Provide the [x, y] coordinate of the cell's center where the given text is located.  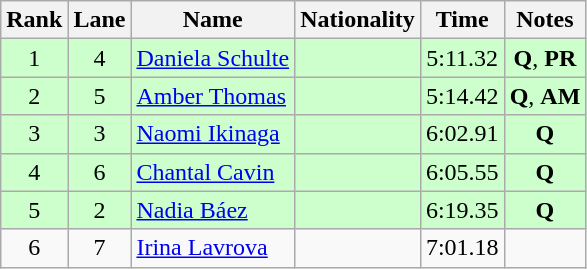
Q, PR [545, 58]
6:02.91 [462, 134]
Rank [34, 20]
Naomi Ikinaga [213, 134]
Amber Thomas [213, 96]
1 [34, 58]
Notes [545, 20]
7:01.18 [462, 248]
5:11.32 [462, 58]
Chantal Cavin [213, 172]
Nadia Báez [213, 210]
Daniela Schulte [213, 58]
Irina Lavrova [213, 248]
7 [100, 248]
5:14.42 [462, 96]
Lane [100, 20]
Name [213, 20]
6:19.35 [462, 210]
Q, AM [545, 96]
Nationality [358, 20]
Time [462, 20]
6:05.55 [462, 172]
